Output the [X, Y] coordinate of the center of the cell containing the given text.  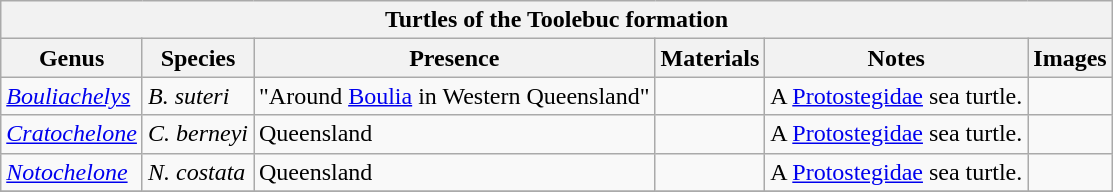
Species [198, 58]
Cratochelone [72, 134]
N. costata [198, 172]
Presence [455, 58]
Genus [72, 58]
"Around Boulia in Western Queensland" [455, 96]
Images [1070, 58]
Turtles of the Toolebuc formation [556, 20]
C. berneyi [198, 134]
Notes [896, 58]
Notochelone [72, 172]
Materials [710, 58]
B. suteri [198, 96]
Bouliachelys [72, 96]
